Provide the (x, y) coordinate of the cell's center where the given text is located.  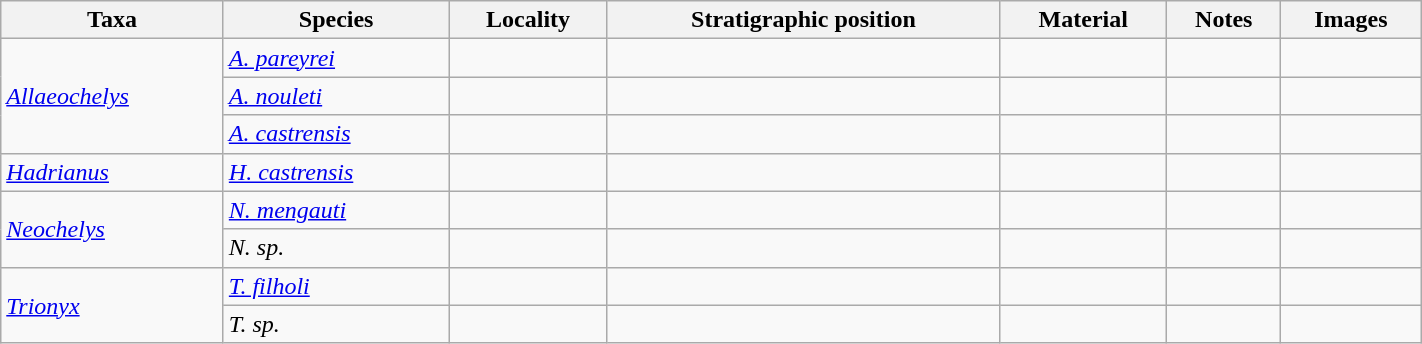
A. castrensis (336, 134)
Species (336, 20)
Stratigraphic position (804, 20)
Hadrianus (112, 172)
H. castrensis (336, 172)
Images (1352, 20)
T. sp. (336, 324)
N. sp. (336, 248)
Notes (1224, 20)
Material (1084, 20)
N. mengauti (336, 210)
A. pareyrei (336, 58)
Allaeochelys (112, 96)
Trionyx (112, 305)
A. nouleti (336, 96)
Neochelys (112, 229)
Taxa (112, 20)
Locality (528, 20)
T. filholi (336, 286)
